Detect which cell encompasses the target text, then output its (X, Y) center coordinate. 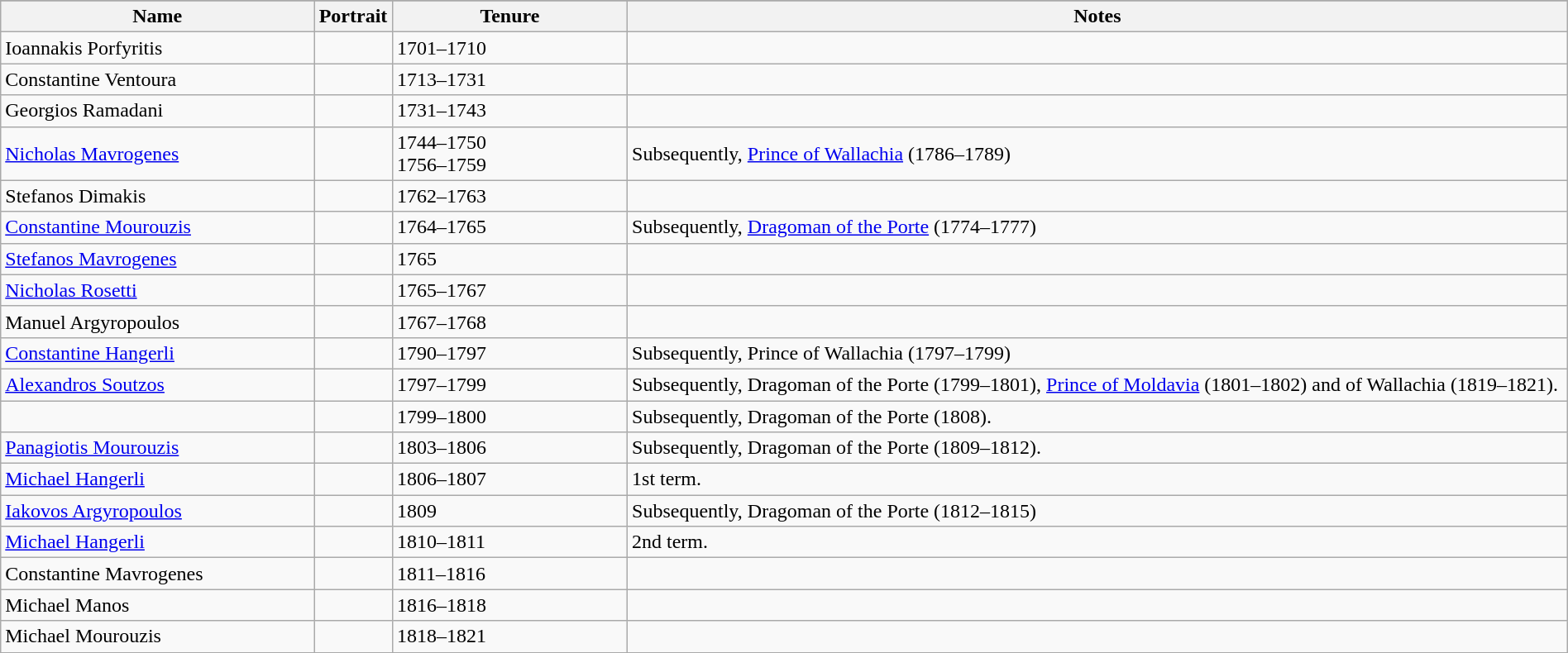
1797–1799 (509, 384)
1767–1768 (509, 322)
1st term. (1098, 479)
1744–17501756–1759 (509, 154)
Tenure (509, 17)
1806–1807 (509, 479)
Ioannakis Porfyritis (157, 48)
Constantine Mourouzis (157, 227)
Iakovos Argyropoulos (157, 511)
Panagiotis Mourouzis (157, 448)
Subsequently, Dragoman of the Porte (1812–1815) (1098, 511)
Notes (1098, 17)
1790–1797 (509, 353)
Portrait (354, 17)
Subsequently, Prince of Wallachia (1797–1799) (1098, 353)
1816–1818 (509, 605)
1810–1811 (509, 542)
Georgios Ramadani (157, 111)
1713–1731 (509, 79)
Constantine Mavrogenes (157, 574)
Michael Manos (157, 605)
Alexandros Soutzos (157, 384)
Michael Mourouzis (157, 636)
Nicholas Mavrogenes (157, 154)
1809 (509, 511)
2nd term. (1098, 542)
Stefanos Dimakis (157, 196)
1799–1800 (509, 416)
Name (157, 17)
Subsequently, Dragoman of the Porte (1799–1801), Prince of Moldavia (1801–1802) and of Wallachia (1819–1821). (1098, 384)
Constantine Ventoura (157, 79)
1811–1816 (509, 574)
Subsequently, Dragoman of the Porte (1808). (1098, 416)
1765 (509, 259)
Subsequently, Prince of Wallachia (1786–1789) (1098, 154)
1701–1710 (509, 48)
1731–1743 (509, 111)
Constantine Hangerli (157, 353)
Manuel Argyropoulos (157, 322)
1818–1821 (509, 636)
Stefanos Mavrogenes (157, 259)
Subsequently, Dragoman of the Porte (1774–1777) (1098, 227)
1803–1806 (509, 448)
1762–1763 (509, 196)
1765–1767 (509, 290)
1764–1765 (509, 227)
Subsequently, Dragoman of the Porte (1809–1812). (1098, 448)
Nicholas Rosetti (157, 290)
